Provide the (x, y) coordinate of the cell's center where the given text is located.  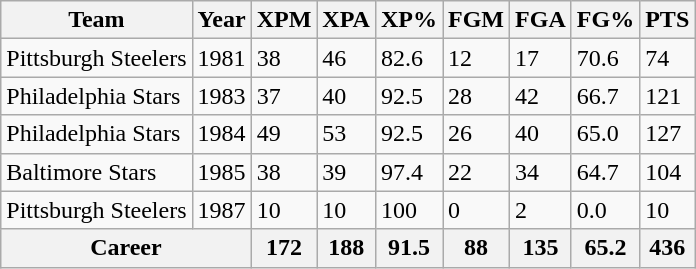
172 (284, 248)
PTS (668, 20)
39 (346, 172)
66.7 (605, 96)
1983 (222, 96)
26 (476, 134)
97.4 (408, 172)
FGM (476, 20)
1985 (222, 172)
28 (476, 96)
74 (668, 58)
Baltimore Stars (96, 172)
104 (668, 172)
22 (476, 172)
FGA (541, 20)
XPM (284, 20)
XP% (408, 20)
135 (541, 248)
Year (222, 20)
100 (408, 210)
Career (126, 248)
53 (346, 134)
XPA (346, 20)
12 (476, 58)
2 (541, 210)
1987 (222, 210)
37 (284, 96)
42 (541, 96)
Team (96, 20)
0.0 (605, 210)
49 (284, 134)
FG% (605, 20)
188 (346, 248)
1984 (222, 134)
82.6 (408, 58)
436 (668, 248)
91.5 (408, 248)
46 (346, 58)
0 (476, 210)
17 (541, 58)
88 (476, 248)
64.7 (605, 172)
121 (668, 96)
65.0 (605, 134)
1981 (222, 58)
34 (541, 172)
70.6 (605, 58)
65.2 (605, 248)
127 (668, 134)
